Detect which cell encompasses the target text, then output its [X, Y] center coordinate. 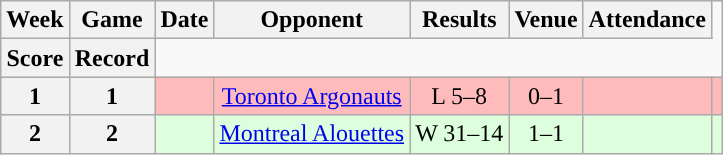
Venue [546, 20]
0–1 [546, 96]
Results [460, 20]
Date [184, 20]
1–1 [546, 134]
Montreal Alouettes [312, 134]
Score [35, 58]
Record [112, 58]
Attendance [647, 20]
W 31–14 [460, 134]
L 5–8 [460, 96]
Week [35, 20]
Toronto Argonauts [312, 96]
Game [112, 20]
Opponent [312, 20]
